From the cell containing the given text, extract its center point as (x, y) coordinate. 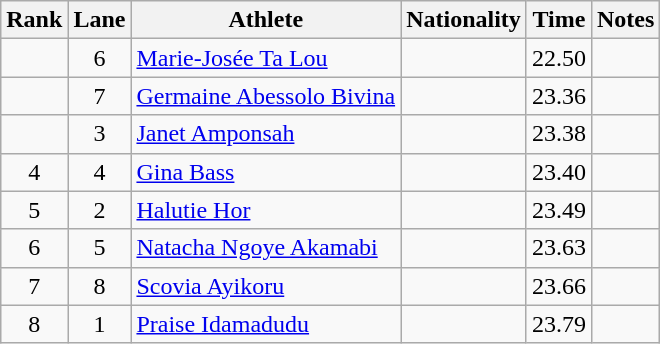
1 (100, 324)
Rank (34, 20)
Praise Idamadudu (266, 324)
22.50 (558, 58)
Athlete (266, 20)
Germaine Abessolo Bivina (266, 96)
Marie-Josée Ta Lou (266, 58)
Janet Amponsah (266, 134)
Halutie Hor (266, 210)
Gina Bass (266, 172)
23.49 (558, 210)
23.79 (558, 324)
Nationality (464, 20)
Time (558, 20)
23.40 (558, 172)
3 (100, 134)
Scovia Ayikoru (266, 286)
Lane (100, 20)
23.63 (558, 248)
23.66 (558, 286)
23.38 (558, 134)
Notes (625, 20)
23.36 (558, 96)
Natacha Ngoye Akamabi (266, 248)
2 (100, 210)
